Search for the cell housing the specified text and yield its [X, Y] center coordinate. 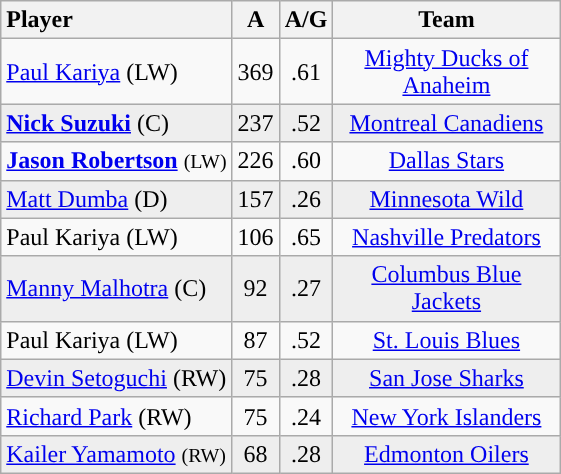
Matt Dumba (D) [116, 199]
Manny Malhotra (C) [116, 288]
.60 [306, 161]
New York Islanders [446, 416]
Jason Robertson (LW) [116, 161]
237 [256, 123]
Player [116, 20]
St. Louis Blues [446, 340]
Nick Suzuki (C) [116, 123]
Kailer Yamamoto (RW) [116, 454]
.61 [306, 72]
Mighty Ducks of Anaheim [446, 72]
.65 [306, 237]
Edmonton Oilers [446, 454]
Team [446, 20]
A/G [306, 20]
Dallas Stars [446, 161]
Richard Park (RW) [116, 416]
Nashville Predators [446, 237]
226 [256, 161]
369 [256, 72]
.24 [306, 416]
Columbus Blue Jackets [446, 288]
Montreal Canadiens [446, 123]
.27 [306, 288]
.26 [306, 199]
A [256, 20]
68 [256, 454]
106 [256, 237]
87 [256, 340]
157 [256, 199]
Devin Setoguchi (RW) [116, 378]
San Jose Sharks [446, 378]
Minnesota Wild [446, 199]
92 [256, 288]
